Pinpoint the cell where the given text exists, returning its (X, Y) midpoint coordinate. 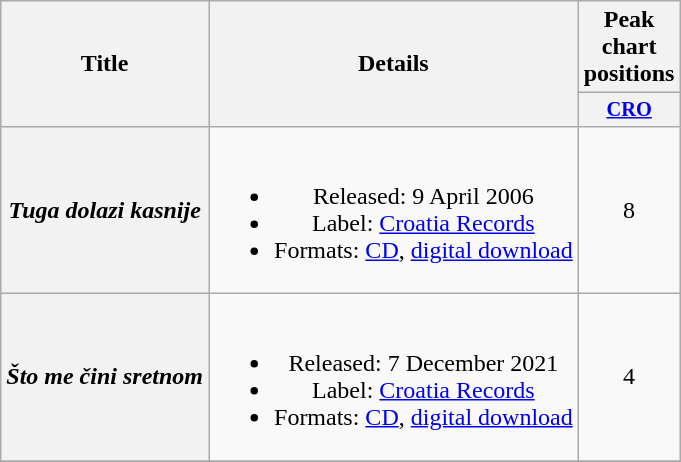
Tuga dolazi kasnije (105, 210)
CRO (629, 110)
Released: 7 December 2021Label: Croatia RecordsFormats: CD, digital download (393, 378)
Details (393, 64)
8 (629, 210)
Što me čini sretnom (105, 378)
4 (629, 378)
Title (105, 64)
Released: 9 April 2006Label: Croatia RecordsFormats: CD, digital download (393, 210)
Peak chart positions (629, 47)
